Scan for the cell matching the given text and deliver its (X, Y) coordinate at center. 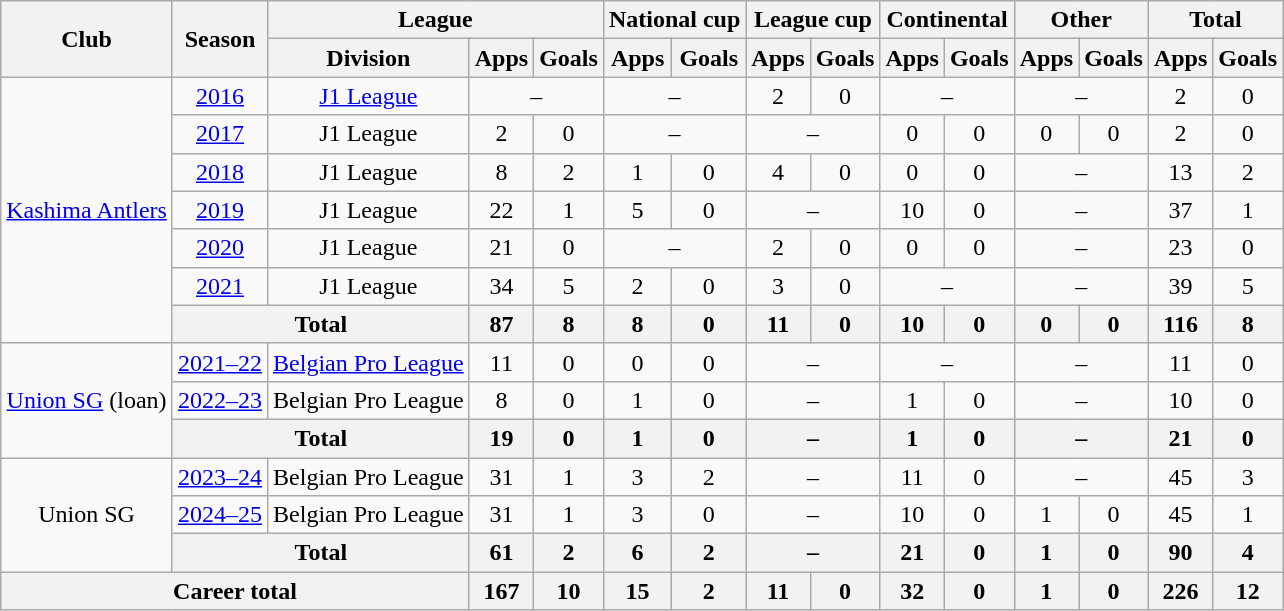
2018 (220, 172)
2021–22 (220, 362)
32 (912, 591)
2019 (220, 210)
Season (220, 39)
2023–24 (220, 477)
2024–25 (220, 515)
League (436, 20)
Career total (235, 591)
Continental (947, 20)
13 (1180, 172)
22 (501, 210)
Union SG (87, 515)
2020 (220, 248)
2016 (220, 96)
23 (1180, 248)
12 (1248, 591)
6 (637, 553)
2017 (220, 134)
87 (501, 324)
2021 (220, 286)
34 (501, 286)
2022–23 (220, 400)
116 (1180, 324)
League cup (813, 20)
National cup (674, 20)
Kashima Antlers (87, 210)
Other (1081, 20)
167 (501, 591)
61 (501, 553)
Club (87, 39)
Division (369, 58)
90 (1180, 553)
37 (1180, 210)
39 (1180, 286)
226 (1180, 591)
19 (501, 438)
15 (637, 591)
Union SG (loan) (87, 400)
